Return (x, y) of the center of cell containing provided text 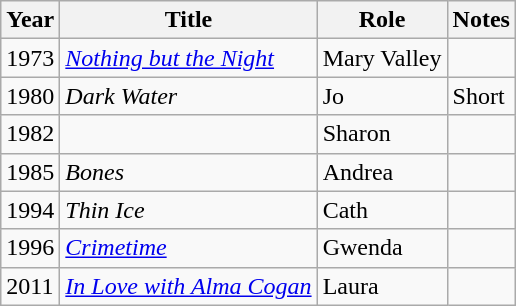
Andrea (382, 172)
In Love with Alma Cogan (188, 286)
Bones (188, 172)
Dark Water (188, 96)
1982 (30, 134)
Mary Valley (382, 58)
Notes (481, 20)
Sharon (382, 134)
2011 (30, 286)
Year (30, 20)
1996 (30, 248)
Laura (382, 286)
Crimetime (188, 248)
1994 (30, 210)
Cath (382, 210)
Thin Ice (188, 210)
Role (382, 20)
1980 (30, 96)
Title (188, 20)
1985 (30, 172)
Jo (382, 96)
Gwenda (382, 248)
1973 (30, 58)
Short (481, 96)
Nothing but the Night (188, 58)
